Search for the cell housing the specified text and yield its [x, y] center coordinate. 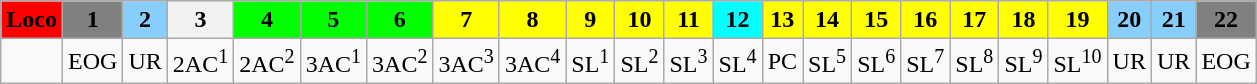
14 [828, 20]
5 [333, 20]
SL6 [876, 62]
20 [1129, 20]
SL4 [738, 62]
18 [1024, 20]
2AC2 [267, 62]
19 [1078, 20]
3AC1 [333, 62]
22 [1226, 20]
SL8 [974, 62]
15 [876, 20]
3AC4 [532, 62]
Loco [32, 20]
9 [590, 20]
8 [532, 20]
2 [145, 20]
SL9 [1024, 62]
4 [267, 20]
7 [466, 20]
PC [782, 62]
SL10 [1078, 62]
SL3 [688, 62]
13 [782, 20]
2AC1 [200, 62]
12 [738, 20]
3AC2 [400, 62]
10 [640, 20]
SL7 [926, 62]
6 [400, 20]
1 [92, 20]
SL5 [828, 62]
11 [688, 20]
SL1 [590, 62]
3AC3 [466, 62]
3 [200, 20]
SL2 [640, 62]
17 [974, 20]
16 [926, 20]
21 [1173, 20]
